Find where the given text appears and provide that cell's center as [X, Y] coordinate. 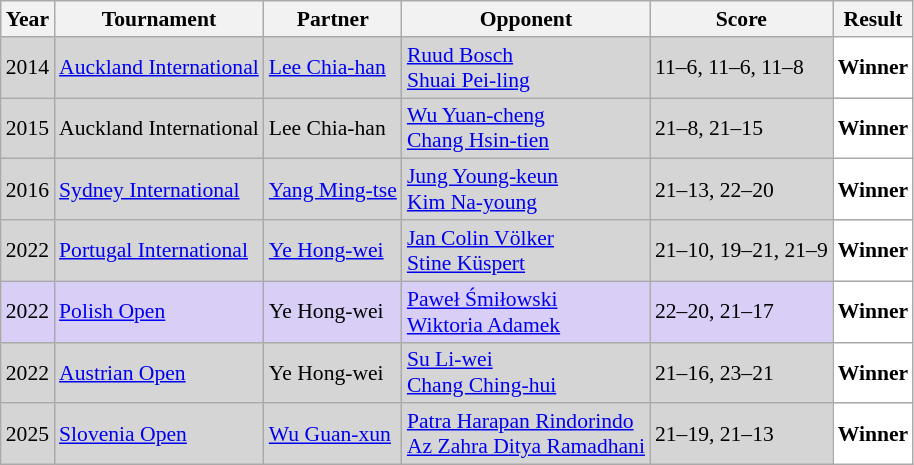
Result [874, 19]
Jan Colin Völker Stine Küspert [526, 250]
2016 [28, 190]
11–6, 11–6, 11–8 [742, 68]
Patra Harapan Rindorindo Az Zahra Ditya Ramadhani [526, 434]
Austrian Open [159, 372]
Sydney International [159, 190]
Opponent [526, 19]
Wu Yuan-cheng Chang Hsin-tien [526, 128]
21–19, 21–13 [742, 434]
Jung Young-keun Kim Na-young [526, 190]
21–8, 21–15 [742, 128]
Tournament [159, 19]
21–16, 23–21 [742, 372]
21–13, 22–20 [742, 190]
21–10, 19–21, 21–9 [742, 250]
2015 [28, 128]
Su Li-wei Chang Ching-hui [526, 372]
22–20, 21–17 [742, 312]
Year [28, 19]
Slovenia Open [159, 434]
Partner [333, 19]
2014 [28, 68]
2025 [28, 434]
Portugal International [159, 250]
Wu Guan-xun [333, 434]
Polish Open [159, 312]
Ruud Bosch Shuai Pei-ling [526, 68]
Paweł Śmiłowski Wiktoria Adamek [526, 312]
Score [742, 19]
Yang Ming-tse [333, 190]
